Detect which cell encompasses the target text, then output its (X, Y) center coordinate. 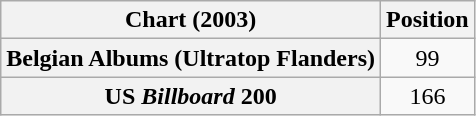
166 (428, 96)
US Billboard 200 (191, 96)
Chart (2003) (191, 20)
Belgian Albums (Ultratop Flanders) (191, 58)
99 (428, 58)
Position (428, 20)
